Extract the [x, y] coordinate from the center of the cell holding the provided text.  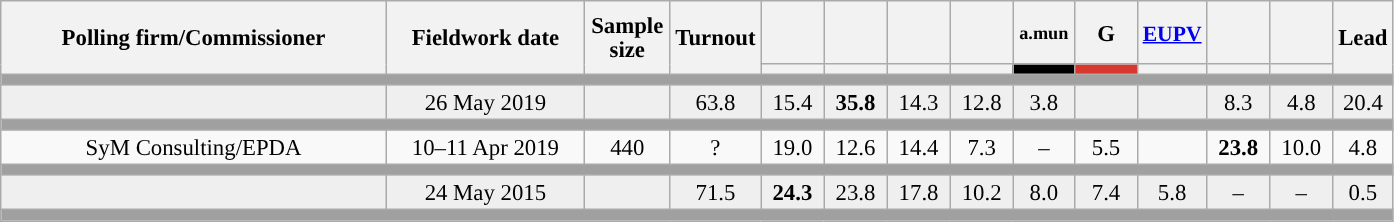
440 [627, 148]
20.4 [1363, 102]
63.8 [716, 102]
5.5 [1106, 148]
7.3 [982, 148]
35.8 [856, 102]
SyM Consulting/EPDA [194, 148]
14.4 [918, 148]
10–11 Apr 2019 [485, 148]
Polling firm/Commissioner [194, 38]
Fieldwork date [485, 38]
8.0 [1044, 194]
12.6 [856, 148]
12.8 [982, 102]
71.5 [716, 194]
8.3 [1238, 102]
0.5 [1363, 194]
19.0 [792, 148]
15.4 [792, 102]
7.4 [1106, 194]
G [1106, 32]
10.2 [982, 194]
Turnout [716, 38]
EUPV [1172, 32]
a.mun [1044, 32]
26 May 2019 [485, 102]
17.8 [918, 194]
10.0 [1302, 148]
? [716, 148]
Lead [1363, 38]
3.8 [1044, 102]
24.3 [792, 194]
Sample size [627, 38]
24 May 2015 [485, 194]
5.8 [1172, 194]
14.3 [918, 102]
